Provide the (x, y) coordinate of the cell's center where the given text is located.  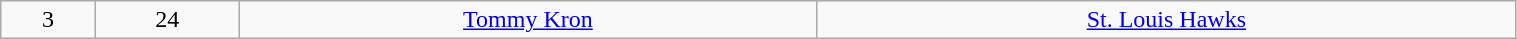
24 (167, 20)
Tommy Kron (528, 20)
3 (48, 20)
St. Louis Hawks (1166, 20)
